Search for the cell housing the specified text and yield its (X, Y) center coordinate. 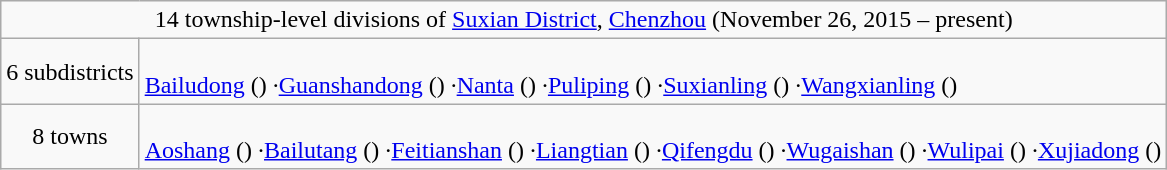
6 subdistricts (70, 72)
14 township-level divisions of Suxian District, Chenzhou (November 26, 2015 – present) (584, 20)
8 towns (70, 136)
Aoshang () ·Bailutang () ·Feitianshan () ·Liangtian () ·Qifengdu () ·Wugaishan () ·Wulipai () ·Xujiadong () (653, 136)
Bailudong () ·Guanshandong () ·Nanta () ·Puliping () ·Suxianling () ·Wangxianling () (653, 72)
